Pinpoint the cell where the given text exists, returning its [X, Y] midpoint coordinate. 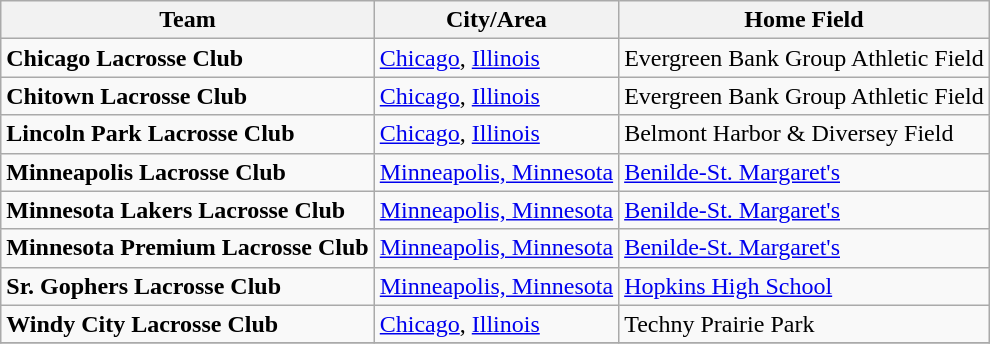
Team [188, 20]
Windy City Lacrosse Club [188, 324]
Minnesota Premium Lacrosse Club [188, 248]
Sr. Gophers Lacrosse Club [188, 286]
Chitown Lacrosse Club [188, 96]
Chicago Lacrosse Club [188, 58]
Hopkins High School [804, 286]
Belmont Harbor & Diversey Field [804, 134]
Minnesota Lakers Lacrosse Club [188, 210]
Minneapolis Lacrosse Club [188, 172]
Lincoln Park Lacrosse Club [188, 134]
Home Field [804, 20]
Techny Prairie Park [804, 324]
City/Area [496, 20]
